For the text-containing cell, return its midpoint in [X, Y] coordinate format. 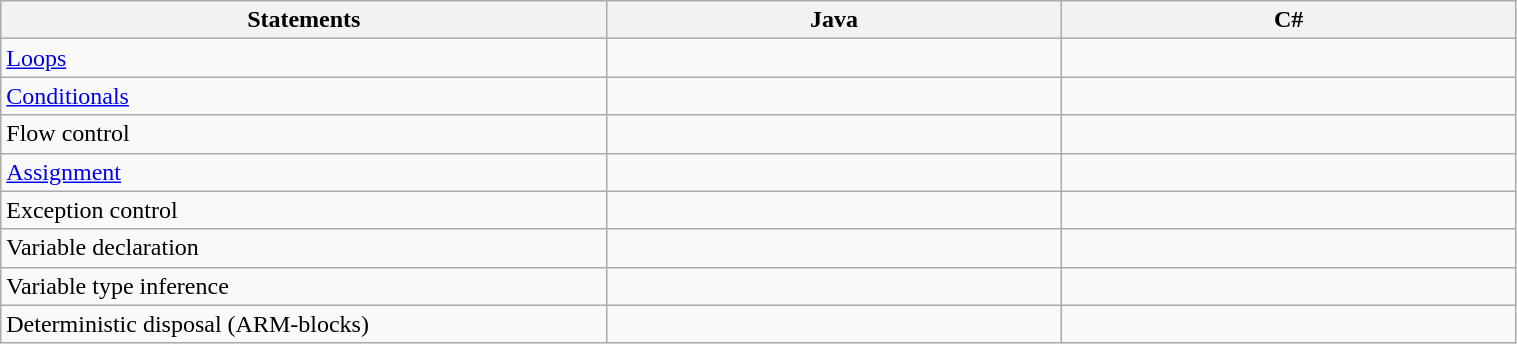
Variable declaration [304, 248]
Conditionals [304, 96]
Flow control [304, 134]
Statements [304, 20]
Loops [304, 58]
C# [1288, 20]
Variable type inference [304, 286]
Java [834, 20]
Deterministic disposal (ARM-blocks) [304, 324]
Assignment [304, 172]
Exception control [304, 210]
